Scan for the cell matching the given text and deliver its (X, Y) coordinate at center. 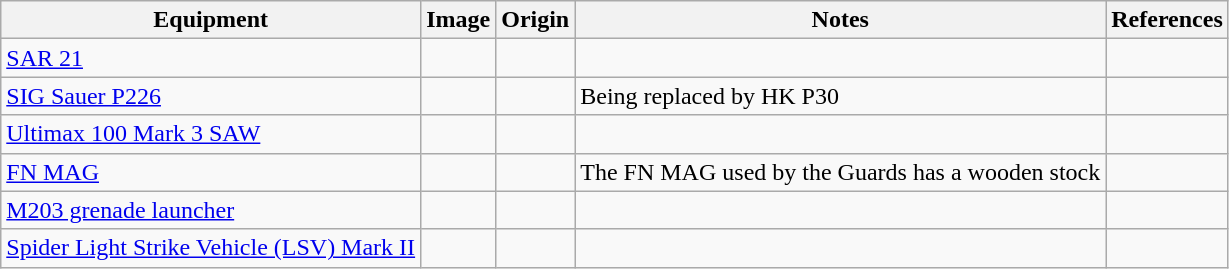
M203 grenade launcher (211, 210)
FN MAG (211, 172)
Origin (536, 20)
Spider Light Strike Vehicle (LSV) Mark II (211, 248)
Notes (840, 20)
Being replaced by HK P30 (840, 96)
Ultimax 100 Mark 3 SAW (211, 134)
Equipment (211, 20)
SAR 21 (211, 58)
The FN MAG used by the Guards has a wooden stock (840, 172)
References (1168, 20)
Image (458, 20)
SIG Sauer P226 (211, 96)
